For the text-containing cell, return its midpoint in (x, y) coordinate format. 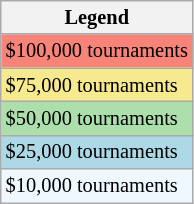
$75,000 tournaments (97, 85)
Legend (97, 17)
$25,000 tournaments (97, 152)
$100,000 tournaments (97, 51)
$50,000 tournaments (97, 118)
$10,000 tournaments (97, 186)
